Detect which cell encompasses the target text, then output its (X, Y) center coordinate. 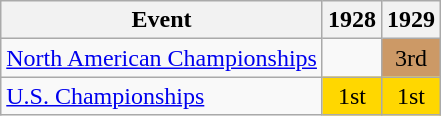
3rd (412, 58)
1929 (412, 20)
1928 (352, 20)
Event (162, 20)
North American Championships (162, 58)
U.S. Championships (162, 96)
